Return [x, y] of the center of cell containing provided text 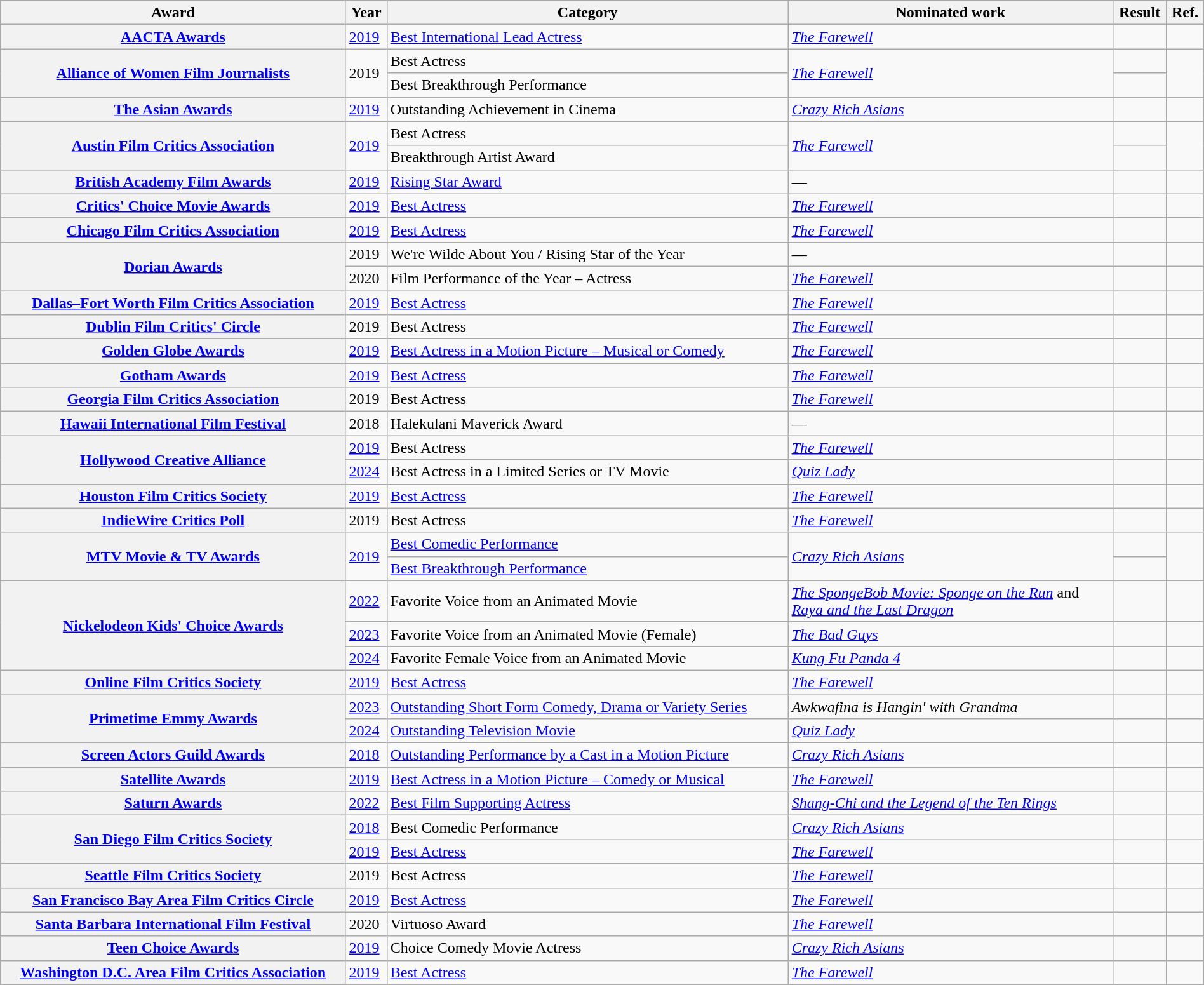
San Francisco Bay Area Film Critics Circle [173, 900]
Favorite Voice from an Animated Movie [587, 601]
The Asian Awards [173, 109]
The SpongeBob Movie: Sponge on the Run and Raya and the Last Dragon [950, 601]
San Diego Film Critics Society [173, 840]
Film Performance of the Year – Actress [587, 278]
Santa Barbara International Film Festival [173, 924]
Shang-Chi and the Legend of the Ten Rings [950, 803]
Kung Fu Panda 4 [950, 658]
Chicago Film Critics Association [173, 230]
British Academy Film Awards [173, 182]
Critics' Choice Movie Awards [173, 206]
Outstanding Television Movie [587, 731]
Favorite Female Voice from an Animated Movie [587, 658]
Dublin Film Critics' Circle [173, 327]
Ref. [1185, 13]
The Bad Guys [950, 634]
Best Actress in a Motion Picture – Musical or Comedy [587, 351]
Awkwafina is Hangin' with Grandma [950, 707]
Hollywood Creative Alliance [173, 460]
Dorian Awards [173, 266]
Nominated work [950, 13]
IndieWire Critics Poll [173, 520]
Outstanding Performance by a Cast in a Motion Picture [587, 755]
Best International Lead Actress [587, 37]
Georgia Film Critics Association [173, 399]
Result [1139, 13]
Outstanding Achievement in Cinema [587, 109]
AACTA Awards [173, 37]
Category [587, 13]
Best Actress in a Motion Picture – Comedy or Musical [587, 779]
Primetime Emmy Awards [173, 719]
Dallas–Fort Worth Film Critics Association [173, 303]
Golden Globe Awards [173, 351]
Screen Actors Guild Awards [173, 755]
Houston Film Critics Society [173, 496]
Online Film Critics Society [173, 682]
Breakthrough Artist Award [587, 157]
Award [173, 13]
Choice Comedy Movie Actress [587, 948]
Hawaii International Film Festival [173, 424]
Gotham Awards [173, 375]
Outstanding Short Form Comedy, Drama or Variety Series [587, 707]
Saturn Awards [173, 803]
MTV Movie & TV Awards [173, 556]
Virtuoso Award [587, 924]
Washington D.C. Area Film Critics Association [173, 972]
Favorite Voice from an Animated Movie (Female) [587, 634]
Satellite Awards [173, 779]
Halekulani Maverick Award [587, 424]
Nickelodeon Kids' Choice Awards [173, 625]
Best Film Supporting Actress [587, 803]
Rising Star Award [587, 182]
Best Actress in a Limited Series or TV Movie [587, 472]
Seattle Film Critics Society [173, 876]
Austin Film Critics Association [173, 145]
We're Wilde About You / Rising Star of the Year [587, 254]
Alliance of Women Film Journalists [173, 73]
Teen Choice Awards [173, 948]
Year [366, 13]
